For the text-containing cell, return its midpoint in (x, y) coordinate format. 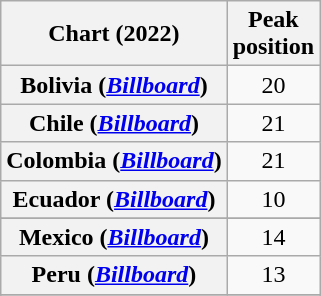
20 (273, 85)
Peakposition (273, 34)
13 (273, 275)
Chart (2022) (114, 34)
Bolivia (Billboard) (114, 85)
Colombia (Billboard) (114, 161)
14 (273, 237)
Ecuador (Billboard) (114, 199)
Peru (Billboard) (114, 275)
10 (273, 199)
Mexico (Billboard) (114, 237)
Chile (Billboard) (114, 123)
